Scan for the cell matching the given text and deliver its (x, y) coordinate at center. 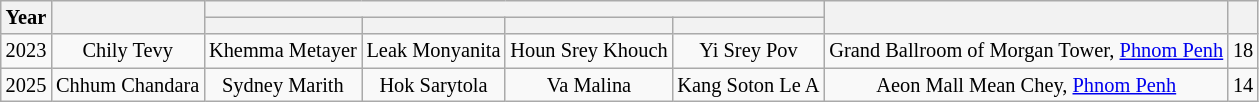
Va Malina (588, 85)
2023 (26, 51)
2025 (26, 85)
Sydney Marith (282, 85)
Chily Tevy (128, 51)
Aeon Mall Mean Chey, Phnom Penh (1026, 85)
14 (1243, 85)
Houn Srey Khouch (588, 51)
Kang Soton Le A (749, 85)
18 (1243, 51)
Chhum Chandara (128, 85)
Khemma Metayer (282, 51)
Yi Srey Pov (749, 51)
Leak Monyanita (434, 51)
Hok Sarytola (434, 85)
Grand Ballroom of Morgan Tower, Phnom Penh (1026, 51)
Year (26, 17)
